Output the (X, Y) coordinate of the center of the cell containing the given text.  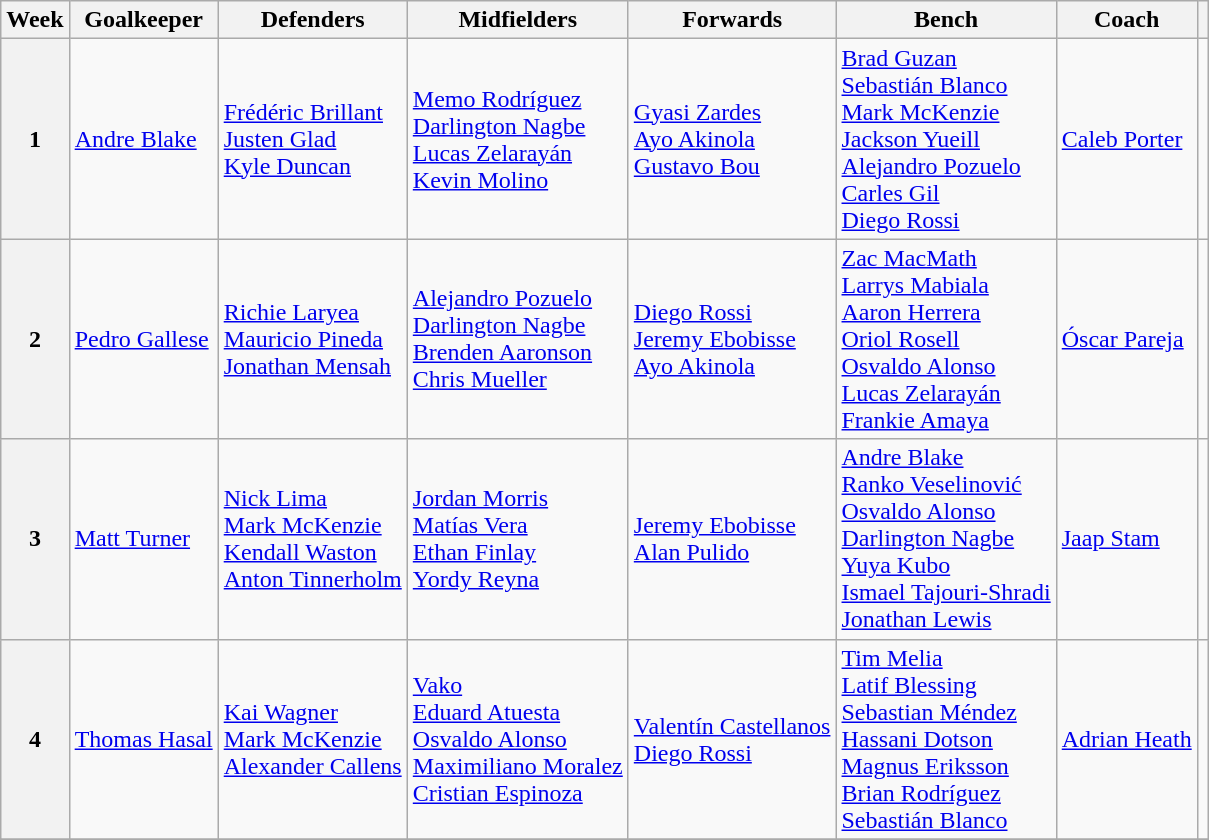
Adrian Heath (1126, 739)
Bench (946, 20)
Andre Blake (144, 139)
Valentín Castellanos Diego Rossi (732, 739)
3 (35, 539)
Nick Lima Mark McKenzie Kendall Waston Anton Tinnerholm (312, 539)
Gyasi Zardes Ayo Akinola Gustavo Bou (732, 139)
Alejandro Pozuelo Darlington Nagbe Brenden Aaronson Chris Mueller (518, 339)
2 (35, 339)
Memo Rodríguez Darlington Nagbe Lucas Zelarayán Kevin Molino (518, 139)
Defenders (312, 20)
Kai Wagner Mark McKenzie Alexander Callens (312, 739)
Óscar Pareja (1126, 339)
Brad Guzan Sebastián Blanco Mark McKenzie Jackson Yueill Alejandro Pozuelo Carles Gil Diego Rossi (946, 139)
Goalkeeper (144, 20)
Week (35, 20)
Jeremy Ebobisse Alan Pulido (732, 539)
4 (35, 739)
Thomas Hasal (144, 739)
Andre Blake Ranko Veselinović Osvaldo Alonso Darlington Nagbe Yuya Kubo Ismael Tajouri-Shradi Jonathan Lewis (946, 539)
Jordan Morris Matías Vera Ethan Finlay Yordy Reyna (518, 539)
Matt Turner (144, 539)
Coach (1126, 20)
Zac MacMath Larrys Mabiala Aaron Herrera Oriol Rosell Osvaldo Alonso Lucas Zelarayán Frankie Amaya (946, 339)
Midfielders (518, 20)
1 (35, 139)
Diego Rossi Jeremy Ebobisse Ayo Akinola (732, 339)
Forwards (732, 20)
Pedro Gallese (144, 339)
Vako Eduard Atuesta Osvaldo Alonso Maximiliano Moralez Cristian Espinoza (518, 739)
Caleb Porter (1126, 139)
Richie Laryea Mauricio Pineda Jonathan Mensah (312, 339)
Jaap Stam (1126, 539)
Tim Melia Latif Blessing Sebastian Méndez Hassani Dotson Magnus Eriksson Brian Rodríguez Sebastián Blanco (946, 739)
Frédéric Brillant Justen Glad Kyle Duncan (312, 139)
